Provide the [X, Y] coordinate of the cell's center where the given text is located.  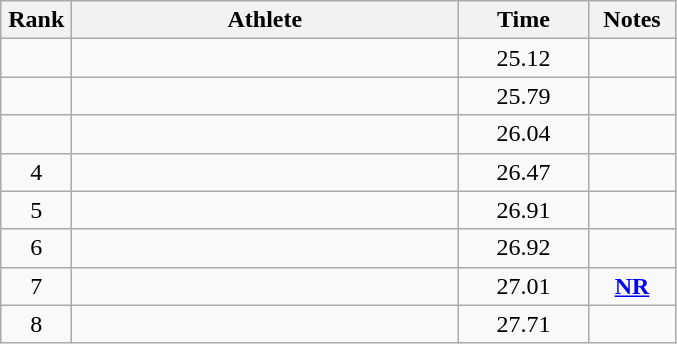
26.47 [524, 172]
Rank [36, 20]
4 [36, 172]
25.12 [524, 58]
Athlete [265, 20]
6 [36, 248]
5 [36, 210]
27.71 [524, 324]
8 [36, 324]
25.79 [524, 96]
26.04 [524, 134]
Time [524, 20]
26.92 [524, 248]
Notes [632, 20]
26.91 [524, 210]
27.01 [524, 286]
7 [36, 286]
NR [632, 286]
